Scan for the cell matching the given text and deliver its [X, Y] coordinate at center. 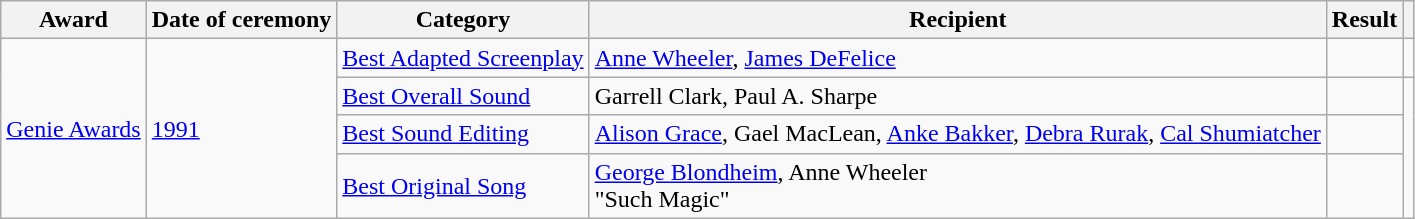
Result [1364, 20]
Anne Wheeler, James DeFelice [958, 58]
Best Sound Editing [463, 134]
Garrell Clark, Paul A. Sharpe [958, 96]
Best Adapted Screenplay [463, 58]
Alison Grace, Gael MacLean, Anke Bakker, Debra Rurak, Cal Shumiatcher [958, 134]
Category [463, 20]
Recipient [958, 20]
1991 [242, 128]
Genie Awards [74, 128]
Award [74, 20]
Best Original Song [463, 186]
Date of ceremony [242, 20]
Best Overall Sound [463, 96]
George Blondheim, Anne Wheeler"Such Magic" [958, 186]
